Extract the [X, Y] coordinate from the center of the cell holding the provided text.  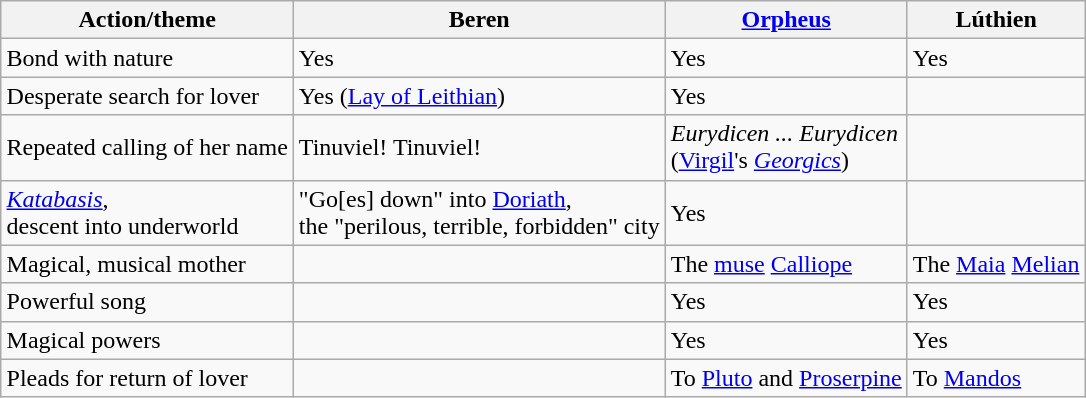
Bond with nature [147, 58]
Eurydicen ... Eurydicen(Virgil's Georgics) [786, 148]
Tinuviel! Tinuviel! [479, 148]
To Mandos [996, 378]
Magical, musical mother [147, 264]
Action/theme [147, 20]
Pleads for return of lover [147, 378]
Repeated calling of her name [147, 148]
"Go[es] down" into Doriath,the "perilous, terrible, forbidden" city [479, 212]
Powerful song [147, 302]
Lúthien [996, 20]
Beren [479, 20]
Magical powers [147, 340]
The Maia Melian [996, 264]
The muse Calliope [786, 264]
Orpheus [786, 20]
Katabasis,descent into underworld [147, 212]
Desperate search for lover [147, 96]
To Pluto and Proserpine [786, 378]
Yes (Lay of Leithian) [479, 96]
